For the text-containing cell, return its midpoint in [x, y] coordinate format. 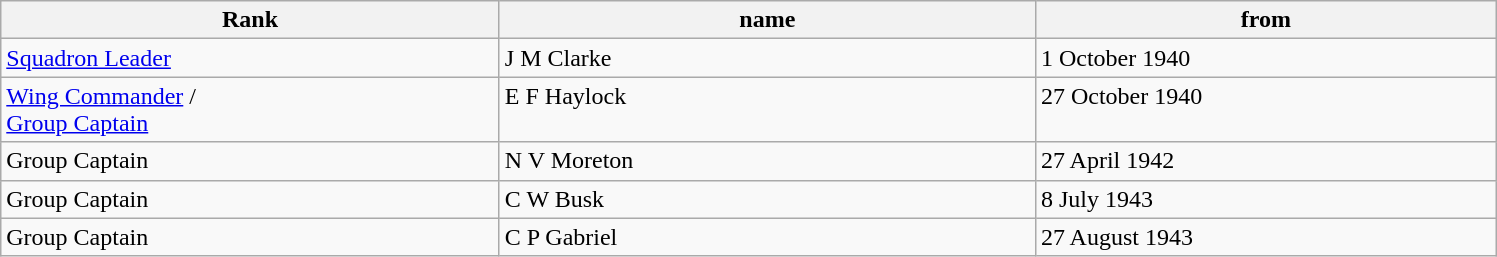
27 October 1940 [1266, 110]
J M Clarke [767, 58]
name [767, 20]
N V Moreton [767, 161]
1 October 1940 [1266, 58]
C P Gabriel [767, 237]
from [1266, 20]
C W Busk [767, 199]
E F Haylock [767, 110]
Rank [250, 20]
Squadron Leader [250, 58]
27 August 1943 [1266, 237]
8 July 1943 [1266, 199]
27 April 1942 [1266, 161]
Wing Commander /Group Captain [250, 110]
